Return the [x, y] coordinate for the center point of the cell that contains the specified text.  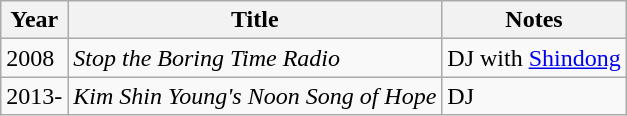
2008 [34, 58]
DJ with Shindong [534, 58]
Year [34, 20]
DJ [534, 96]
Kim Shin Young's Noon Song of Hope [255, 96]
Title [255, 20]
Stop the Boring Time Radio [255, 58]
2013- [34, 96]
Notes [534, 20]
